Return the (X, Y) coordinate for the center point of the cell that contains the specified text.  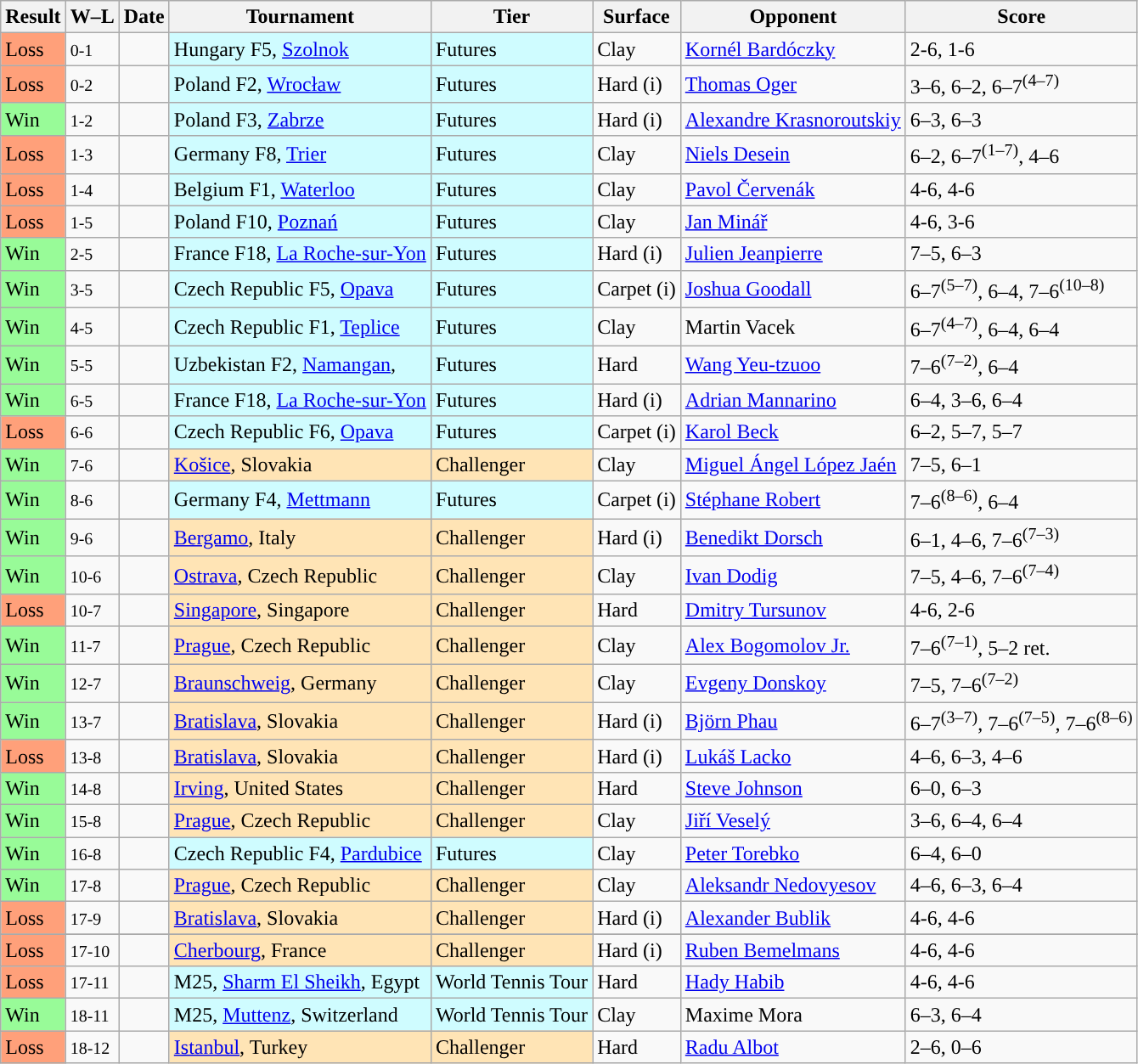
Alex Bogomolov Jr. (793, 645)
Radu Albot (793, 1047)
6–2, 5–7, 5–7 (1021, 432)
15-8 (92, 821)
7–5, 7–6(7–2) (1021, 683)
Benedikt Dorsch (793, 538)
Ostrava, Czech Republic (300, 576)
4-5 (92, 328)
11-7 (92, 645)
7–5, 6–3 (1021, 254)
Adrian Mannarino (793, 400)
6–7(4–7), 6–4, 6–4 (1021, 328)
Singapore, Singapore (300, 611)
Bergamo, Italy (300, 538)
14-8 (92, 789)
Czech Republic F5, Opava (300, 289)
6–2, 6–7(1–7), 4–6 (1021, 155)
Germany F4, Mettmann (300, 499)
6-6 (92, 432)
Wang Yeu-tzuoo (793, 365)
Surface (637, 17)
Czech Republic F6, Opava (300, 432)
6–7(3–7), 7–6(7–5), 7–6(8–6) (1021, 722)
10-6 (92, 576)
Czech Republic F1, Teplice (300, 328)
Istanbul, Turkey (300, 1047)
Ivan Dodig (793, 576)
9-6 (92, 538)
Poland F10, Poznań (300, 222)
Martin Vacek (793, 328)
6–7(5–7), 6–4, 7–6(10–8) (1021, 289)
7–5, 4–6, 7–6(7–4) (1021, 576)
12-7 (92, 683)
6–4, 6–0 (1021, 853)
M25, Sharm El Sheikh, Egypt (300, 982)
Peter Torebko (793, 853)
Jan Minář (793, 222)
6–3, 6–4 (1021, 1015)
Tier (511, 17)
Stéphane Robert (793, 499)
17-8 (92, 886)
1-2 (92, 119)
3–6, 6–2, 6–7(4–7) (1021, 85)
Alexandre Krasnoroutskiy (793, 119)
0-1 (92, 49)
2–6, 0–6 (1021, 1047)
13-8 (92, 756)
Miguel Ángel López Jaén (793, 464)
8-6 (92, 499)
18-11 (92, 1015)
2-5 (92, 254)
Hungary F5, Szolnok (300, 49)
Julien Jeanpierre (793, 254)
17-9 (92, 918)
Score (1021, 17)
Hady Habib (793, 982)
5-5 (92, 365)
Poland F2, Wrocław (300, 85)
Lukáš Lacko (793, 756)
6–4, 3–6, 6–4 (1021, 400)
Karol Beck (793, 432)
1-3 (92, 155)
Aleksandr Nedovyesov (793, 886)
Björn Phau (793, 722)
17-10 (92, 950)
Alexander Bublik (793, 918)
1-4 (92, 189)
3–6, 6–4, 6–4 (1021, 821)
2-6, 1-6 (1021, 49)
10-7 (92, 611)
W–L (92, 17)
Pavol Červenák (793, 189)
Opponent (793, 17)
Dmitry Tursunov (793, 611)
7–6(8–6), 6–4 (1021, 499)
Košice, Slovakia (300, 464)
4–6, 6–3, 6–4 (1021, 886)
Braunschweig, Germany (300, 683)
Ruben Bemelmans (793, 950)
Kornél Bardóczky (793, 49)
Tournament (300, 17)
4–6, 6–3, 4–6 (1021, 756)
Result (33, 17)
7–5, 6–1 (1021, 464)
M25, Muttenz, Switzerland (300, 1015)
Germany F8, Trier (300, 155)
Jiří Veselý (793, 821)
Joshua Goodall (793, 289)
13-7 (92, 722)
6–1, 4–6, 7–6(7–3) (1021, 538)
Czech Republic F4, Pardubice (300, 853)
7–6(7–1), 5–2 ret. (1021, 645)
3-5 (92, 289)
Maxime Mora (793, 1015)
Belgium F1, Waterloo (300, 189)
Cherbourg, France (300, 950)
16-8 (92, 853)
7-6 (92, 464)
6-5 (92, 400)
0-2 (92, 85)
Niels Desein (793, 155)
6–0, 6–3 (1021, 789)
7–6(7–2), 6–4 (1021, 365)
Poland F3, Zabrze (300, 119)
6–3, 6–3 (1021, 119)
4-6, 2-6 (1021, 611)
Uzbekistan F2, Namangan, (300, 365)
4-6, 3-6 (1021, 222)
Irving, United States (300, 789)
Steve Johnson (793, 789)
Date (144, 17)
17-11 (92, 982)
18-12 (92, 1047)
Evgeny Donskoy (793, 683)
Thomas Oger (793, 85)
1-5 (92, 222)
